Provide the (X, Y) coordinate of the cell's center where the given text is located.  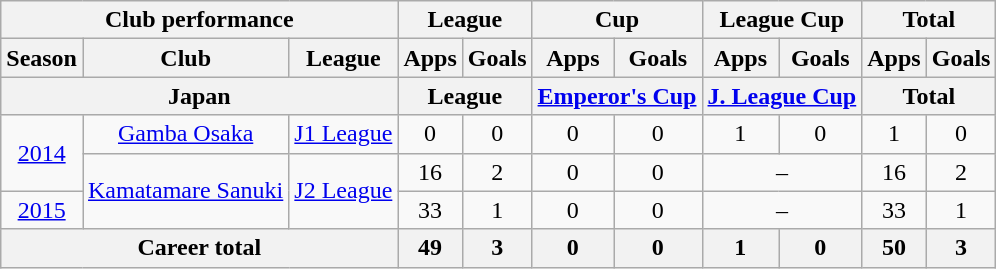
Japan (200, 96)
2014 (42, 153)
J1 League (344, 134)
50 (894, 248)
Emperor's Cup (617, 96)
49 (430, 248)
2015 (42, 210)
Club (185, 58)
Career total (200, 248)
Gamba Osaka (185, 134)
Club performance (200, 20)
Season (42, 58)
Kamatamare Sanuki (185, 191)
Cup (617, 20)
J2 League (344, 191)
J. League Cup (782, 96)
League Cup (782, 20)
